Output the [X, Y] coordinate of the center of the cell containing the given text.  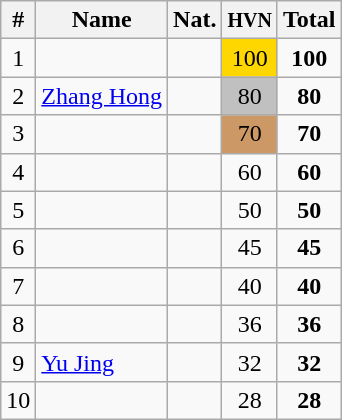
6 [18, 248]
10 [18, 400]
8 [18, 324]
5 [18, 210]
3 [18, 134]
Zhang Hong [102, 96]
2 [18, 96]
Nat. [195, 20]
1 [18, 58]
9 [18, 362]
# [18, 20]
HVN [250, 20]
Total [309, 20]
7 [18, 286]
Yu Jing [102, 362]
4 [18, 172]
Name [102, 20]
